Pinpoint the cell where the given text exists, returning its (X, Y) midpoint coordinate. 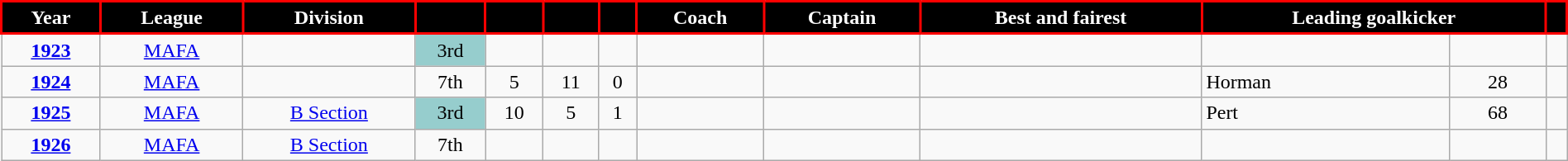
68 (1497, 113)
Leading goalkicker (1374, 18)
1 (618, 113)
1926 (51, 144)
1924 (51, 82)
Best and fairest (1060, 18)
Coach (700, 18)
28 (1497, 82)
League (172, 18)
Year (51, 18)
Division (329, 18)
Captain (842, 18)
Pert (1326, 113)
11 (571, 82)
1925 (51, 113)
Horman (1326, 82)
10 (514, 113)
0 (618, 82)
1923 (51, 50)
